Scan for the cell matching the given text and deliver its [x, y] coordinate at center. 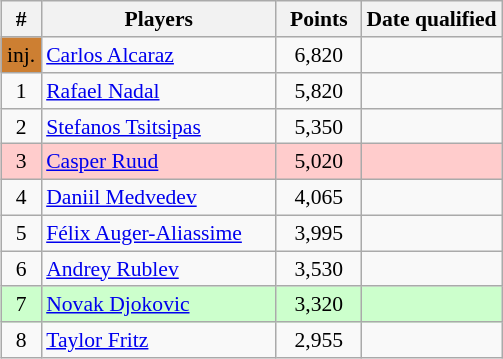
Taylor Fritz [158, 340]
3,320 [318, 304]
7 [21, 304]
6,820 [318, 55]
Points [318, 19]
3 [21, 162]
Stefanos Tsitsipas [158, 126]
# [21, 19]
4,065 [318, 197]
Andrey Rublev [158, 269]
5,820 [318, 91]
Daniil Medvedev [158, 197]
1 [21, 91]
Casper Ruud [158, 162]
4 [21, 197]
5 [21, 233]
Félix Auger-Aliassime [158, 233]
2,955 [318, 340]
Carlos Alcaraz [158, 55]
inj. [21, 55]
Players [158, 19]
Rafael Nadal [158, 91]
3,530 [318, 269]
6 [21, 269]
2 [21, 126]
3,995 [318, 233]
Date qualified [431, 19]
5,350 [318, 126]
8 [21, 340]
5,020 [318, 162]
Novak Djokovic [158, 304]
